Find where the given text appears and provide that cell's center as [X, Y] coordinate. 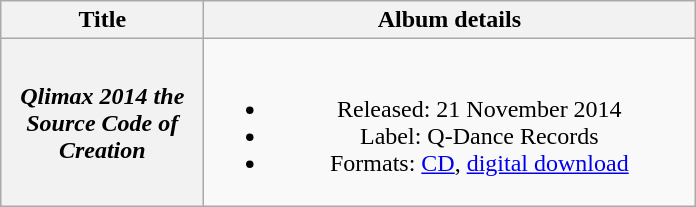
Title [102, 20]
Released: 21 November 2014Label: Q-Dance RecordsFormats: CD, digital download [450, 122]
Album details [450, 20]
Qlimax 2014 the Source Code of Creation [102, 122]
